Locate the cell with the specified text and output its [x, y] center coordinate. 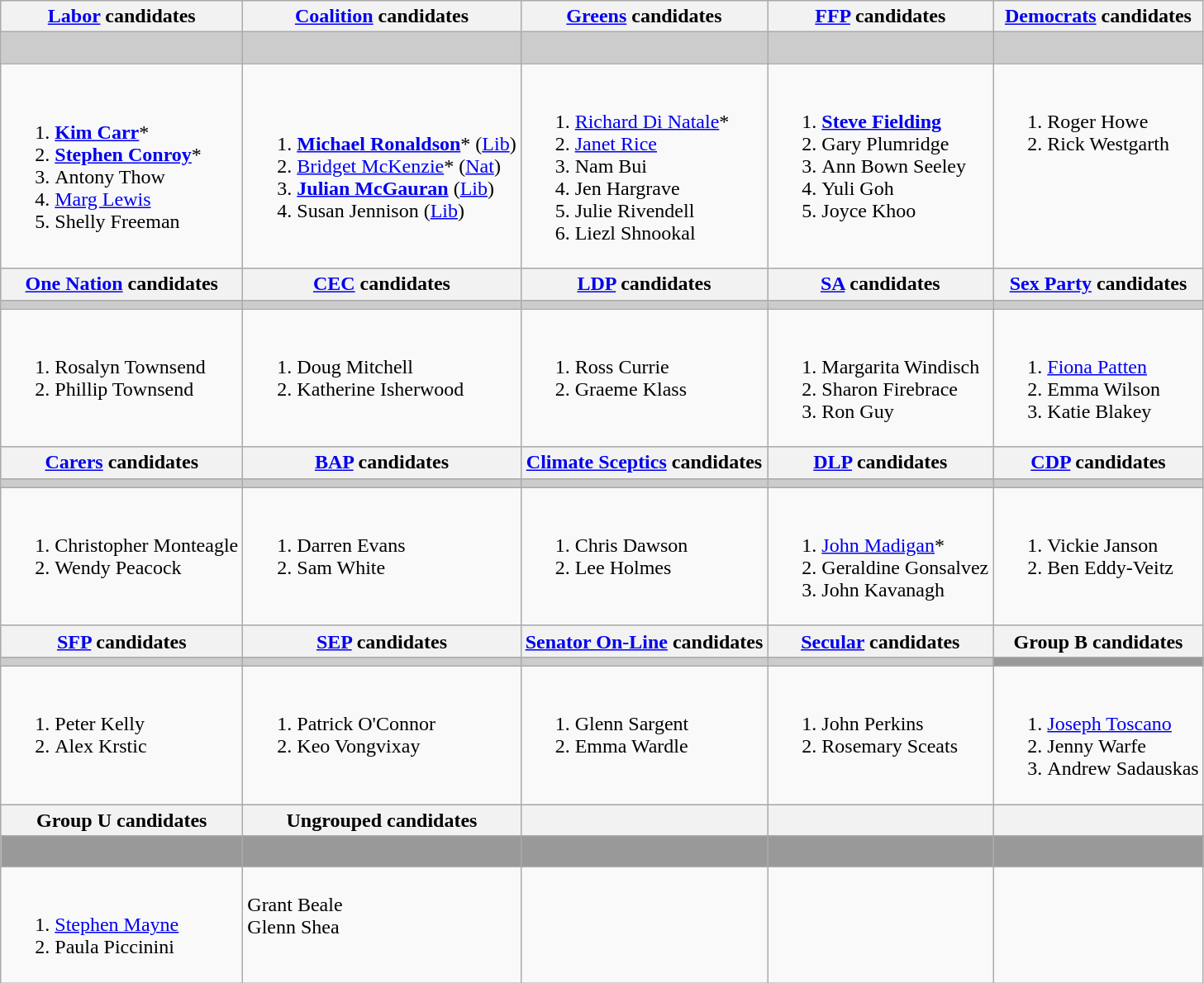
Christopher MonteagleWendy Peacock [122, 557]
Secular candidates [881, 641]
SFP candidates [122, 641]
Coalition candidates [382, 17]
Rosalyn TownsendPhillip Townsend [122, 378]
Ungrouped candidates [382, 820]
Carers candidates [122, 463]
Labor candidates [122, 17]
Stephen MaynePaula Piccinini [122, 925]
John Madigan*Geraldine GonsalvezJohn Kavanagh [881, 557]
LDP candidates [645, 284]
Vickie JansonBen Eddy-Veitz [1098, 557]
Greens candidates [645, 17]
One Nation candidates [122, 284]
SA candidates [881, 284]
DLP candidates [881, 463]
Margarita WindischSharon FirebraceRon Guy [881, 378]
Glenn SargentEmma Wardle [645, 735]
Democrats candidates [1098, 17]
Group U candidates [122, 820]
Ross CurrieGraeme Klass [645, 378]
Group B candidates [1098, 641]
BAP candidates [382, 463]
Michael Ronaldson* (Lib)Bridget McKenzie* (Nat)Julian McGauran (Lib)Susan Jennison (Lib) [382, 166]
Grant Beale Glenn Shea [382, 925]
John PerkinsRosemary Sceats [881, 735]
Doug MitchellKatherine Isherwood [382, 378]
Darren EvansSam White [382, 557]
SEP candidates [382, 641]
FFP candidates [881, 17]
Joseph ToscanoJenny WarfeAndrew Sadauskas [1098, 735]
CEC candidates [382, 284]
Peter KellyAlex Krstic [122, 735]
Patrick O'ConnorKeo Vongvixay [382, 735]
Steve FieldingGary PlumridgeAnn Bown SeeleyYuli GohJoyce Khoo [881, 166]
Kim Carr*Stephen Conroy*Antony ThowMarg LewisShelly Freeman [122, 166]
CDP candidates [1098, 463]
Richard Di Natale*Janet RiceNam BuiJen HargraveJulie RivendellLiezl Shnookal [645, 166]
Climate Sceptics candidates [645, 463]
Sex Party candidates [1098, 284]
Senator On-Line candidates [645, 641]
Fiona PattenEmma WilsonKatie Blakey [1098, 378]
Chris DawsonLee Holmes [645, 557]
Roger HoweRick Westgarth [1098, 166]
